Find where the given text appears and provide that cell's center as [x, y] coordinate. 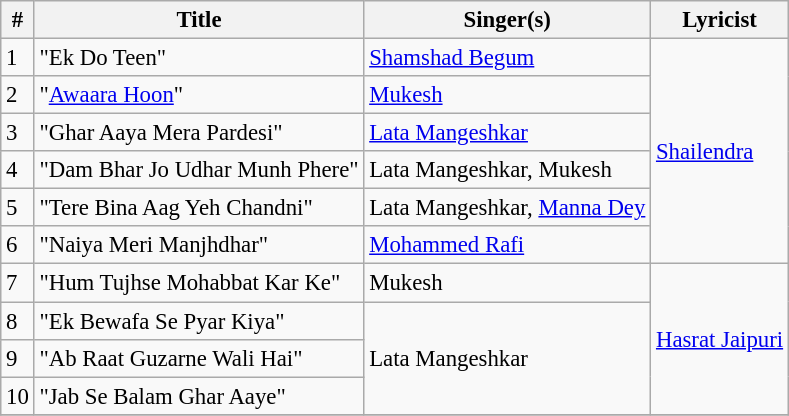
"Jab Se Balam Ghar Aaye" [199, 396]
"Awaara Hoon" [199, 95]
9 [18, 358]
"Ghar Aaya Mera Pardesi" [199, 133]
Mohammed Rafi [508, 245]
2 [18, 95]
3 [18, 133]
Shamshad Begum [508, 58]
"Ek Do Teen" [199, 58]
"Hum Tujhse Mohabbat Kar Ke" [199, 283]
6 [18, 245]
Lata Mangeshkar, Mukesh [508, 170]
Title [199, 20]
"Ab Raat Guzarne Wali Hai" [199, 358]
8 [18, 321]
10 [18, 396]
Lyricist [720, 20]
Singer(s) [508, 20]
"Dam Bhar Jo Udhar Munh Phere" [199, 170]
Shailendra [720, 152]
"Tere Bina Aag Yeh Chandni" [199, 208]
"Ek Bewafa Se Pyar Kiya" [199, 321]
"Naiya Meri Manjhdhar" [199, 245]
Hasrat Jaipuri [720, 339]
4 [18, 170]
Lata Mangeshkar, Manna Dey [508, 208]
7 [18, 283]
5 [18, 208]
1 [18, 58]
# [18, 20]
